Output the [x, y] coordinate of the center of the cell containing the given text.  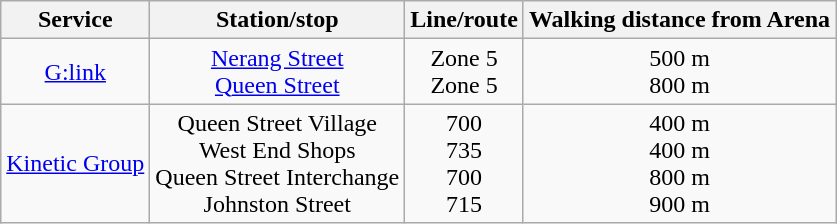
Service [76, 20]
Zone 5Zone 5 [464, 72]
G:link [76, 72]
Station/stop [278, 20]
700735700715 [464, 164]
500 m800 m [679, 72]
400 m400 m800 m900 m [679, 164]
Kinetic Group [76, 164]
Queen Street VillageWest End ShopsQueen Street InterchangeJohnston Street [278, 164]
Line/route [464, 20]
Nerang StreetQueen Street [278, 72]
Walking distance from Arena [679, 20]
